Provide the [X, Y] coordinate of the cell's center where the given text is located.  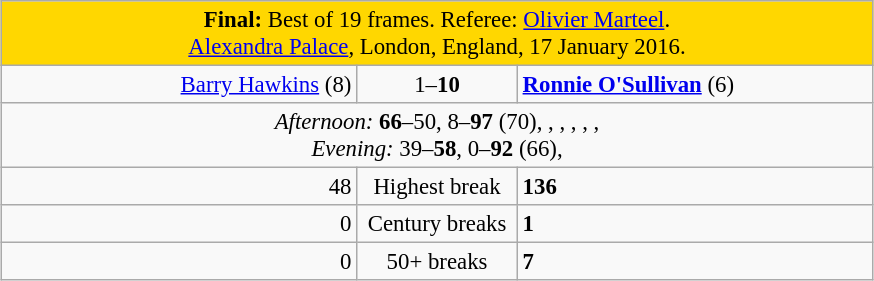
Century breaks [438, 224]
Ronnie O'Sullivan (6) [695, 85]
Barry Hawkins (8) [179, 85]
7 [695, 262]
Afternoon: 66–50, 8–97 (70), , , , , , Evening: 39–58, 0–92 (66), [437, 136]
1 [695, 224]
Final: Best of 19 frames. Referee: Olivier Marteel.Alexandra Palace, London, England, 17 January 2016. [437, 34]
Highest break [438, 187]
1–10 [438, 85]
48 [179, 187]
136 [695, 187]
50+ breaks [438, 262]
